Output the (X, Y) coordinate of the center of the cell containing the given text.  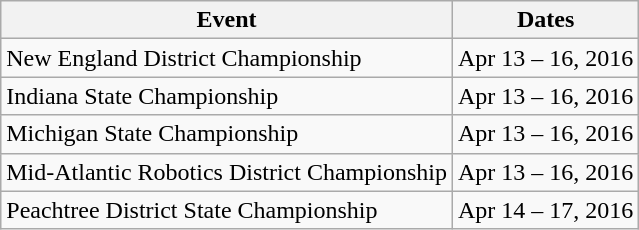
Mid-Atlantic Robotics District Championship (227, 172)
Dates (545, 20)
Event (227, 20)
Indiana State Championship (227, 96)
Michigan State Championship (227, 134)
Peachtree District State Championship (227, 210)
Apr 14 – 17, 2016 (545, 210)
New England District Championship (227, 58)
